From the cell containing the given text, extract its center point as [X, Y] coordinate. 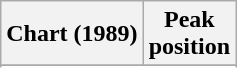
Chart (1989) [72, 34]
Peakposition [189, 34]
